Provide the (x, y) coordinate of the cell's center where the given text is located.  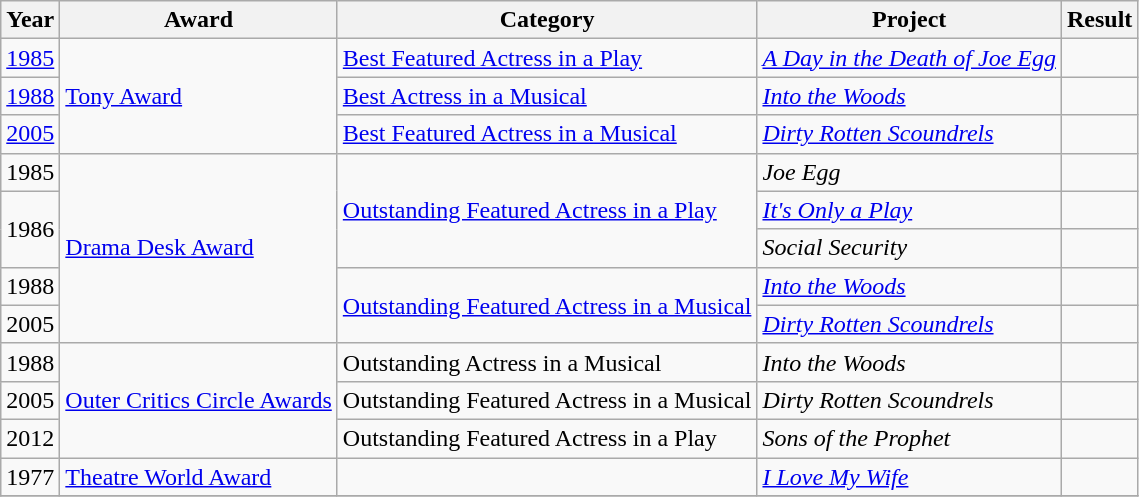
Outstanding Actress in a Musical (547, 362)
2012 (30, 438)
1986 (30, 229)
1977 (30, 477)
Best Featured Actress in a Musical (547, 134)
Category (547, 20)
Result (1099, 20)
A Day in the Death of Joe Egg (910, 58)
Best Featured Actress in a Play (547, 58)
Theatre World Award (198, 477)
Year (30, 20)
Drama Desk Award (198, 248)
Outer Critics Circle Awards (198, 400)
I Love My Wife (910, 477)
Social Security (910, 248)
Best Actress in a Musical (547, 96)
Award (198, 20)
Project (910, 20)
Sons of the Prophet (910, 438)
It's Only a Play (910, 210)
Joe Egg (910, 172)
Tony Award (198, 96)
